Pinpoint the cell where the given text exists, returning its [x, y] midpoint coordinate. 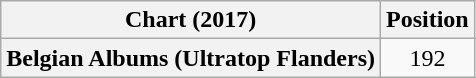
Belgian Albums (Ultratop Flanders) [191, 58]
Chart (2017) [191, 20]
192 [428, 58]
Position [428, 20]
